Locate the cell with the specified text and output its (X, Y) center coordinate. 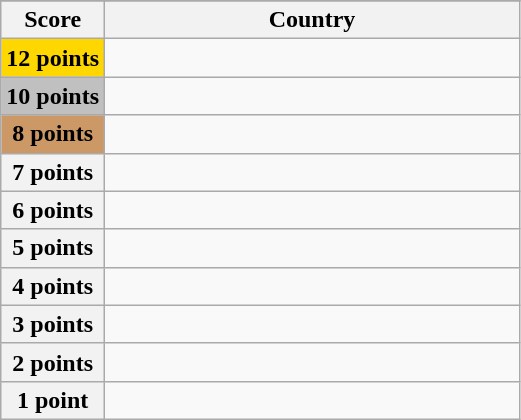
6 points (53, 210)
7 points (53, 172)
10 points (53, 96)
1 point (53, 400)
4 points (53, 286)
3 points (53, 324)
8 points (53, 134)
5 points (53, 248)
2 points (53, 362)
Country (312, 20)
12 points (53, 58)
Score (53, 20)
